Output the (X, Y) coordinate of the center of the cell containing the given text.  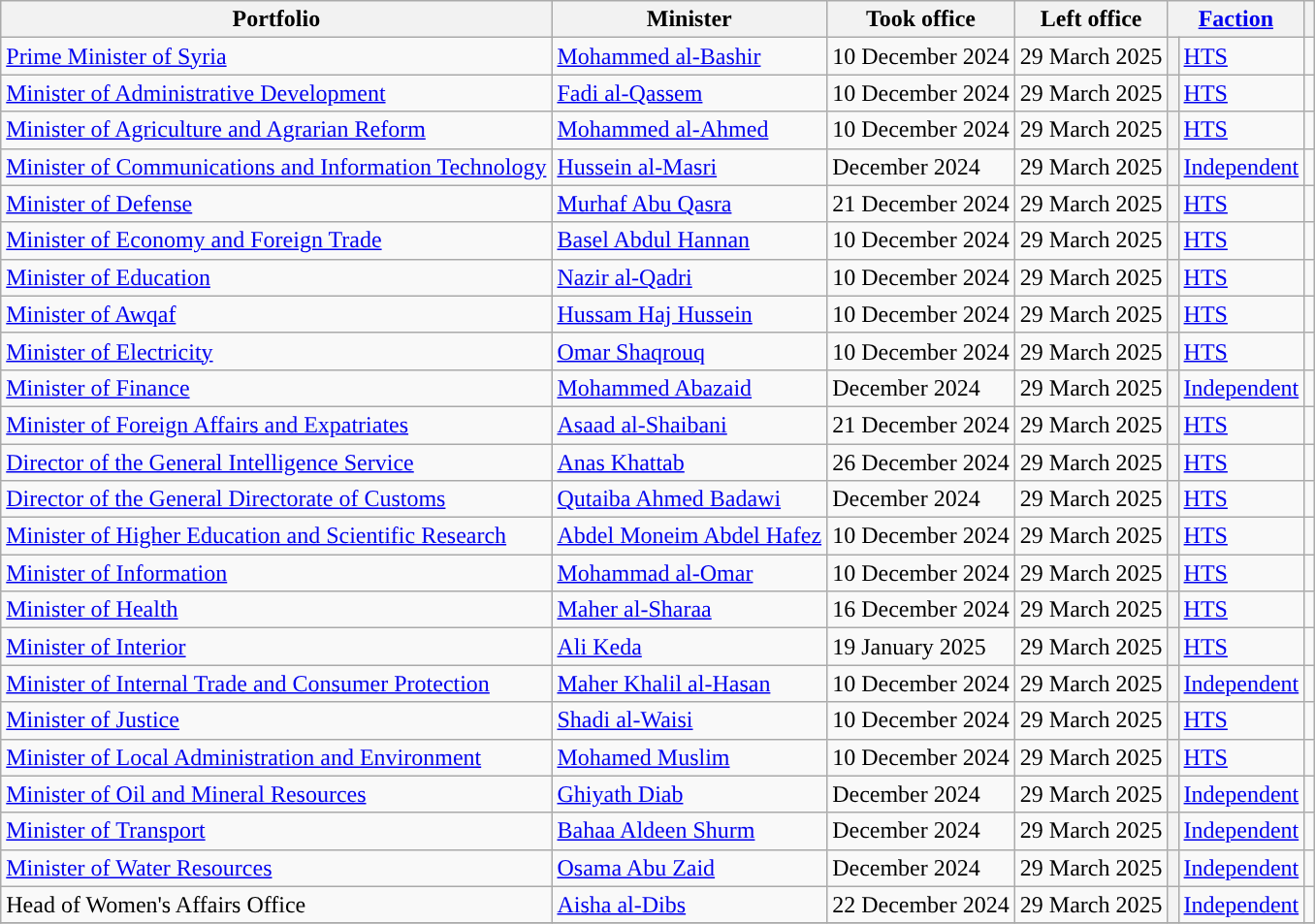
Murhaf Abu Qasra (690, 204)
Minister (690, 19)
Minister of Transport (276, 831)
Shadi al-Waisi (690, 720)
Director of the General Intelligence Service (276, 462)
Mohammad al-Omar (690, 573)
Minister of Water Resources (276, 868)
Director of the General Directorate of Customs (276, 499)
Anas Khattab (690, 462)
Abdel Moneim Abdel Hafez (690, 536)
19 January 2025 (921, 647)
16 December 2024 (921, 610)
Mohammed al-Bashir (690, 56)
Minister of Oil and Mineral Resources (276, 794)
Minister of Local Administration and Environment (276, 757)
Mohammed Abazaid (690, 388)
Hussein al-Masri (690, 167)
Took office (921, 19)
Nazir al-Qadri (690, 277)
Basel Abdul Hannan (690, 240)
Minister of Finance (276, 388)
26 December 2024 (921, 462)
Qutaiba Ahmed Badawi (690, 499)
Ali Keda (690, 647)
Fadi al-Qassem (690, 93)
Portfolio (276, 19)
Minister of Education (276, 277)
Prime Minister of Syria (276, 56)
Maher al-Sharaa (690, 610)
Ghiyath Diab (690, 794)
Minister of Higher Education and Scientific Research (276, 536)
Asaad al-Shaibani (690, 425)
Minister of Health (276, 610)
Minister of Economy and Foreign Trade (276, 240)
Mohammed al-Ahmed (690, 130)
Minister of Agriculture and Agrarian Reform (276, 130)
Minister of Defense (276, 204)
Minister of Interior (276, 647)
22 December 2024 (921, 905)
Osama Abu Zaid (690, 868)
Aisha al-Dibs (690, 905)
Minister of Administrative Development (276, 93)
Minister of Foreign Affairs and Expatriates (276, 425)
Minister of Information (276, 573)
Mohamed Muslim (690, 757)
Bahaa Aldeen Shurm (690, 831)
Maher Khalil al-Hasan (690, 684)
Minister of Communications and Information Technology (276, 167)
Minister of Awqaf (276, 314)
Minister of Internal Trade and Consumer Protection (276, 684)
Minister of Justice (276, 720)
Minister of Electricity (276, 351)
Left office (1091, 19)
Faction (1235, 19)
Head of Women's Affairs Office (276, 905)
Hussam Haj Hussein (690, 314)
Omar Shaqrouq (690, 351)
